Output the [X, Y] coordinate of the center of the cell containing the given text.  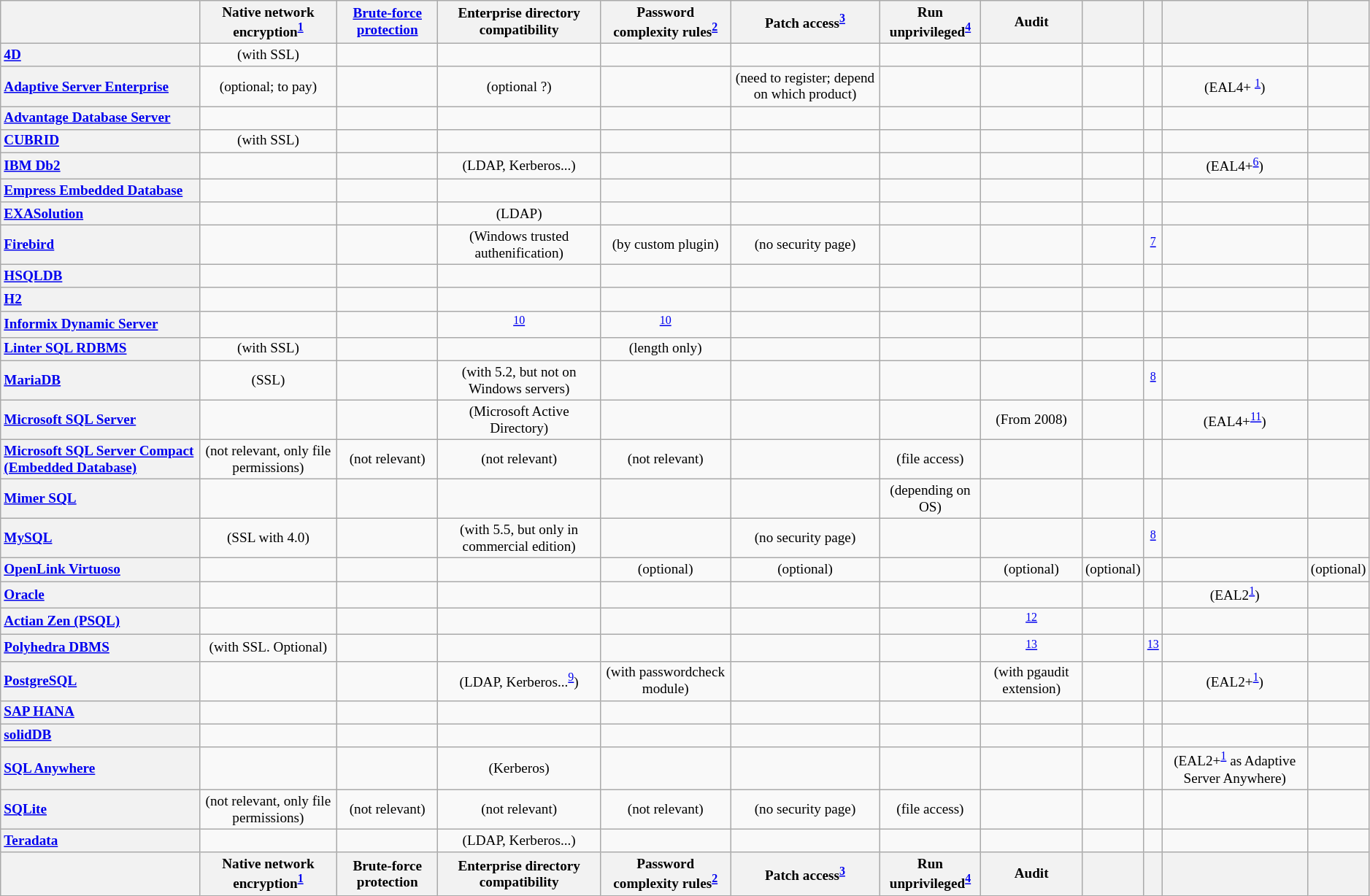
(From 2008) [1031, 420]
Informix Dynamic Server [101, 324]
7 [1153, 244]
(EAL21) [1235, 594]
Microsoft SQL Server Compact (Embedded Database) [101, 459]
Firebird [101, 244]
4D [101, 55]
H2 [101, 299]
(with 5.2, but not on Windows servers) [519, 380]
CUBRID [101, 141]
Mimer SQL [101, 498]
(Microsoft Active Directory) [519, 420]
OpenLink Virtuoso [101, 570]
(with 5.5, but only in commercial edition) [519, 538]
(optional; to pay) [268, 86]
Teradata [101, 841]
Oracle [101, 594]
SQL Anywhere [101, 768]
(length only) [666, 349]
(SSL with 4.0) [268, 538]
(Windows trusted authenification) [519, 244]
(EAL4+11) [1235, 420]
MySQL [101, 538]
IBM Db2 [101, 166]
(with pgaudit extension) [1031, 681]
(need to register; depend on which product) [805, 86]
(EAL4+ 1) [1235, 86]
(Kerberos) [519, 768]
HSQLDB [101, 277]
(LDAP) [519, 214]
(optional ?) [519, 86]
MariaDB [101, 380]
(depending on OS) [930, 498]
PostgreSQL [101, 681]
(with passwordcheck module) [666, 681]
SAP HANA [101, 712]
(EAL4+6) [1235, 166]
Adaptive Server Enterprise [101, 86]
SQLite [101, 809]
(EAL2+1) [1235, 681]
Polyhedra DBMS [101, 648]
(EAL2+1 as Adaptive Server Anywhere) [1235, 768]
12 [1031, 622]
(with SSL. Optional) [268, 648]
(SSL) [268, 380]
(by custom plugin) [666, 244]
Linter SQL RDBMS [101, 349]
Microsoft SQL Server [101, 420]
Empress Embedded Database [101, 190]
Advantage Database Server [101, 117]
solidDB [101, 735]
(LDAP, Kerberos...9) [519, 681]
EXASolution [101, 214]
Actian Zen (PSQL) [101, 622]
